Detect which cell encompasses the target text, then output its (X, Y) center coordinate. 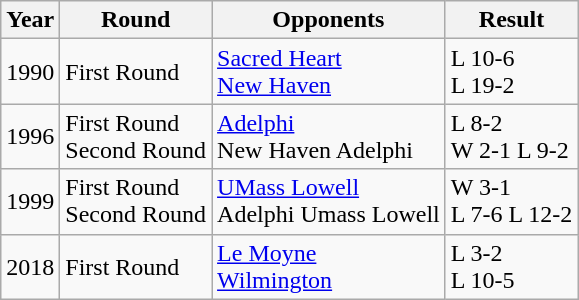
2018 (30, 266)
L 10-6L 19-2 (512, 72)
UMass LowellAdelphi Umass Lowell (329, 202)
1996 (30, 136)
W 3-1L 7-6 L 12-2 (512, 202)
Le MoyneWilmington (329, 266)
1999 (30, 202)
1990 (30, 72)
Year (30, 20)
AdelphiNew Haven Adelphi (329, 136)
Sacred HeartNew Haven (329, 72)
L 3-2L 10-5 (512, 266)
Round (136, 20)
L 8-2W 2-1 L 9-2 (512, 136)
Opponents (329, 20)
Result (512, 20)
